Search for the cell housing the specified text and yield its [x, y] center coordinate. 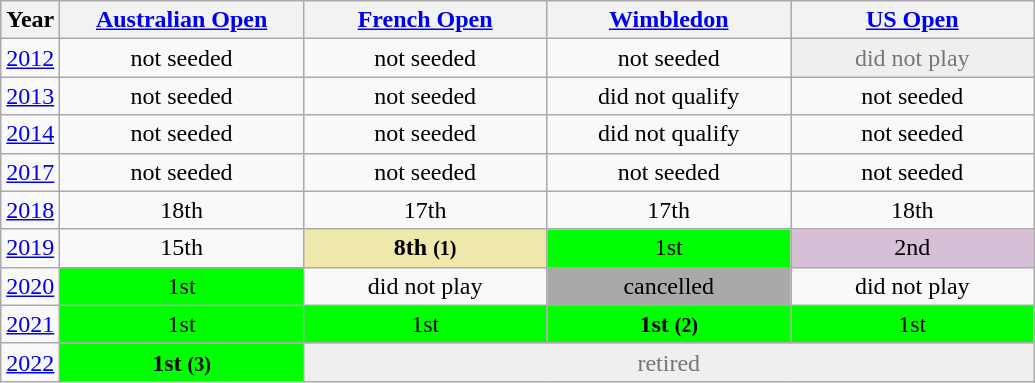
2013 [30, 96]
US Open [912, 20]
2014 [30, 134]
2nd [912, 248]
French Open [425, 20]
Australian Open [182, 20]
15th [182, 248]
cancelled [669, 286]
8th (1) [425, 248]
1st (2) [669, 324]
2020 [30, 286]
Year [30, 20]
2021 [30, 324]
1st (3) [182, 362]
2018 [30, 210]
2019 [30, 248]
retired [668, 362]
2012 [30, 58]
2022 [30, 362]
2017 [30, 172]
Wimbledon [669, 20]
